Pinpoint the cell where the given text exists, returning its [x, y] midpoint coordinate. 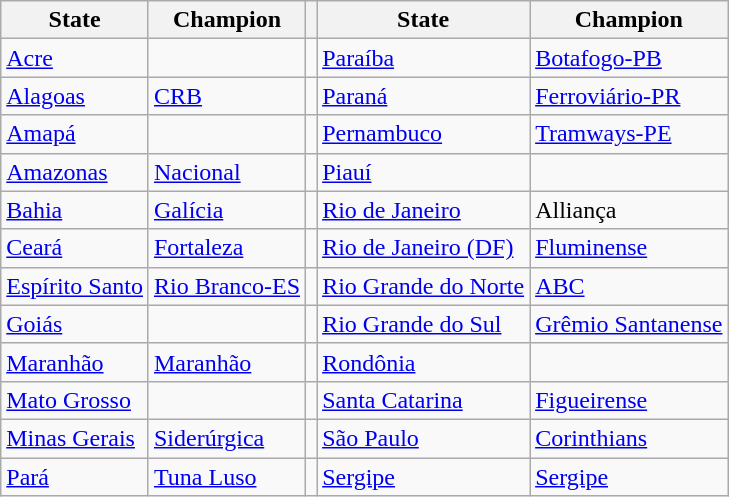
Goiás [75, 324]
Fluminense [629, 248]
Rio Grande do Sul [424, 324]
Alagoas [75, 96]
Piauí [424, 172]
São Paulo [424, 438]
Pernambuco [424, 134]
Galícia [226, 210]
Corinthians [629, 438]
Rondônia [424, 362]
Amapá [75, 134]
CRB [226, 96]
Botafogo-PB [629, 58]
Grêmio Santanense [629, 324]
Paraíba [424, 58]
Pará [75, 477]
Rio de Janeiro (DF) [424, 248]
Amazonas [75, 172]
Bahia [75, 210]
Espírito Santo [75, 286]
Tramways-PE [629, 134]
Minas Gerais [75, 438]
Santa Catarina [424, 400]
ABC [629, 286]
Rio Branco-ES [226, 286]
Alliança [629, 210]
Siderúrgica [226, 438]
Acre [75, 58]
Paraná [424, 96]
Ferroviário-PR [629, 96]
Tuna Luso [226, 477]
Mato Grosso [75, 400]
Figueirense [629, 400]
Rio Grande do Norte [424, 286]
Fortaleza [226, 248]
Rio de Janeiro [424, 210]
Nacional [226, 172]
Ceará [75, 248]
